Find where the given text appears and provide that cell's center as (x, y) coordinate. 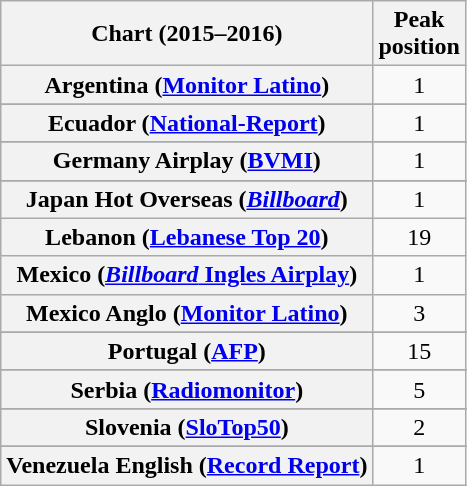
Japan Hot Overseas (Billboard) (187, 199)
19 (419, 237)
Slovenia (SloTop50) (187, 427)
Serbia (Radiomonitor) (187, 389)
Lebanon (Lebanese Top 20) (187, 237)
Germany Airplay (BVMI) (187, 161)
2 (419, 427)
Venezuela English (Record Report) (187, 465)
Chart (2015–2016) (187, 34)
15 (419, 351)
Ecuador (National-Report) (187, 123)
Mexico Anglo (Monitor Latino) (187, 313)
5 (419, 389)
3 (419, 313)
Portugal (AFP) (187, 351)
Mexico (Billboard Ingles Airplay) (187, 275)
Peakposition (419, 34)
Argentina (Monitor Latino) (187, 85)
